Return [X, Y] of the center of cell containing provided text 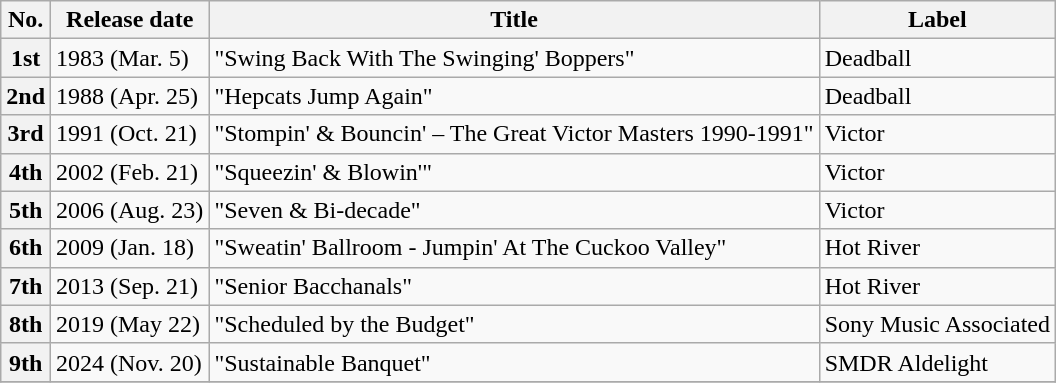
2002 (Feb. 21) [130, 172]
2019 (May 22) [130, 324]
"Sweatin' Ballroom - Jumpin' At The Cuckoo Valley" [514, 248]
2006 (Aug. 23) [130, 210]
1983 (Mar. 5) [130, 58]
2024 (Nov. 20) [130, 362]
"Sustainable Banquet" [514, 362]
Title [514, 20]
2009 (Jan. 18) [130, 248]
No. [26, 20]
"Hepcats Jump Again" [514, 96]
1988 (Apr. 25) [130, 96]
"Seven & Bi-decade" [514, 210]
5th [26, 210]
3rd [26, 134]
2013 (Sep. 21) [130, 286]
1991 (Oct. 21) [130, 134]
"Stompin' & Bouncin' – The Great Victor Masters 1990-1991" [514, 134]
1st [26, 58]
"Senior Bacchanals" [514, 286]
Sony Music Associated [937, 324]
Label [937, 20]
9th [26, 362]
"Squeezin' & Blowin'" [514, 172]
6th [26, 248]
"Scheduled by the Budget" [514, 324]
7th [26, 286]
SMDR Aldelight [937, 362]
8th [26, 324]
4th [26, 172]
Release date [130, 20]
"Swing Back With The Swinging' Boppers" [514, 58]
2nd [26, 96]
